From the cell containing the given text, extract its center point as [x, y] coordinate. 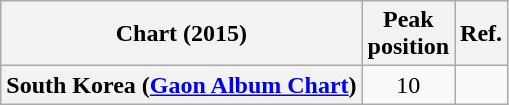
Ref. [482, 34]
10 [408, 85]
Chart (2015) [182, 34]
South Korea (Gaon Album Chart) [182, 85]
Peakposition [408, 34]
